Extract the (X, Y) coordinate from the center of the cell holding the provided text.  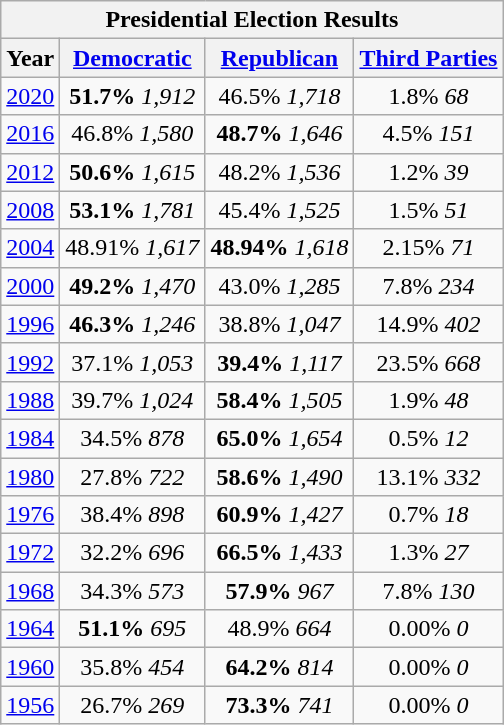
27.8% 722 (132, 477)
1964 (30, 629)
48.94% 1,618 (280, 248)
1.9% 48 (428, 400)
34.3% 573 (132, 591)
7.8% 130 (428, 591)
2004 (30, 248)
Democratic (132, 58)
1972 (30, 553)
Year (30, 58)
1960 (30, 667)
1984 (30, 438)
65.0% 1,654 (280, 438)
2012 (30, 172)
14.9% 402 (428, 324)
73.3% 741 (280, 705)
23.5% 668 (428, 362)
37.1% 1,053 (132, 362)
57.9% 967 (280, 591)
66.5% 1,433 (280, 553)
0.7% 18 (428, 515)
48.9% 664 (280, 629)
Third Parties (428, 58)
64.2% 814 (280, 667)
0.5% 12 (428, 438)
39.4% 1,117 (280, 362)
48.2% 1,536 (280, 172)
45.4% 1,525 (280, 210)
46.3% 1,246 (132, 324)
1968 (30, 591)
2000 (30, 286)
1.3% 27 (428, 553)
2020 (30, 96)
53.1% 1,781 (132, 210)
35.8% 454 (132, 667)
1.5% 51 (428, 210)
1.8% 68 (428, 96)
48.91% 1,617 (132, 248)
7.8% 234 (428, 286)
1956 (30, 705)
4.5% 151 (428, 134)
46.8% 1,580 (132, 134)
1996 (30, 324)
58.6% 1,490 (280, 477)
38.4% 898 (132, 515)
49.2% 1,470 (132, 286)
38.8% 1,047 (280, 324)
48.7% 1,646 (280, 134)
43.0% 1,285 (280, 286)
1980 (30, 477)
Presidential Election Results (252, 20)
39.7% 1,024 (132, 400)
Republican (280, 58)
2.15% 71 (428, 248)
1988 (30, 400)
2008 (30, 210)
26.7% 269 (132, 705)
13.1% 332 (428, 477)
1976 (30, 515)
34.5% 878 (132, 438)
2016 (30, 134)
50.6% 1,615 (132, 172)
1.2% 39 (428, 172)
46.5% 1,718 (280, 96)
60.9% 1,427 (280, 515)
51.7% 1,912 (132, 96)
58.4% 1,505 (280, 400)
1992 (30, 362)
51.1% 695 (132, 629)
32.2% 696 (132, 553)
